For the text-containing cell, return its midpoint in (X, Y) coordinate format. 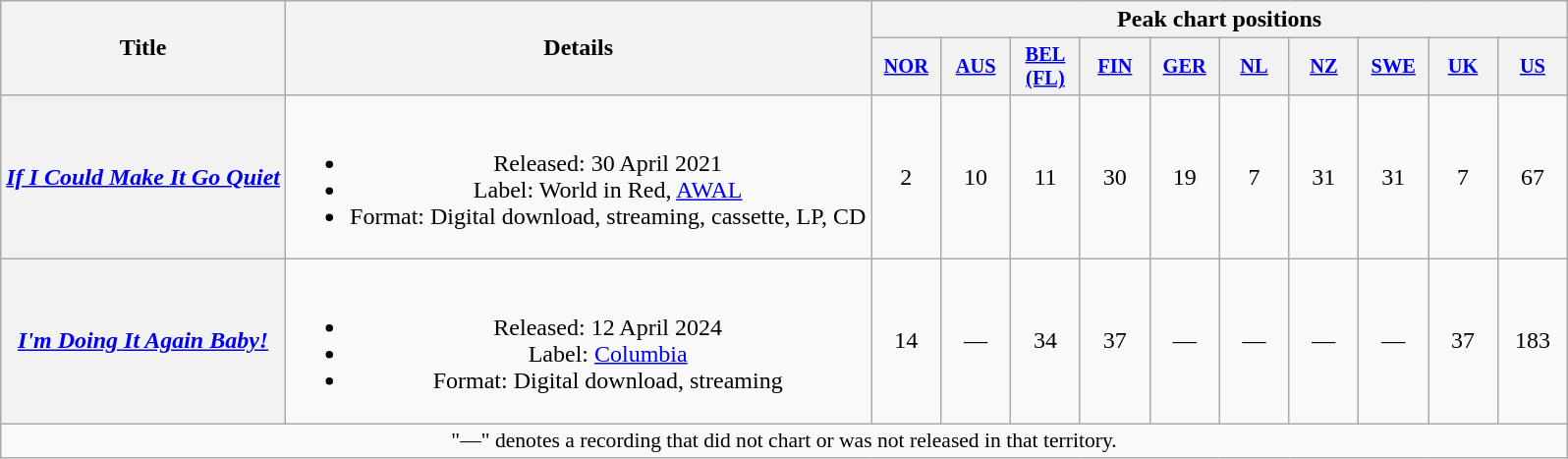
GER (1185, 67)
UK (1464, 67)
NZ (1324, 67)
2 (906, 177)
FIN (1114, 67)
If I Could Make It Go Quiet (143, 177)
Released: 30 April 2021Label: World in Red, AWALFormat: Digital download, streaming, cassette, LP, CD (579, 177)
11 (1045, 177)
AUS (977, 67)
Details (579, 48)
Title (143, 48)
67 (1533, 177)
Released: 12 April 2024Label: ColumbiaFormat: Digital download, streaming (579, 342)
SWE (1393, 67)
I'm Doing It Again Baby! (143, 342)
19 (1185, 177)
NL (1254, 67)
NOR (906, 67)
183 (1533, 342)
10 (977, 177)
US (1533, 67)
34 (1045, 342)
Peak chart positions (1220, 20)
"—" denotes a recording that did not chart or was not released in that territory. (784, 441)
30 (1114, 177)
14 (906, 342)
BEL(FL) (1045, 67)
